Pinpoint the cell where the given text exists, returning its (x, y) midpoint coordinate. 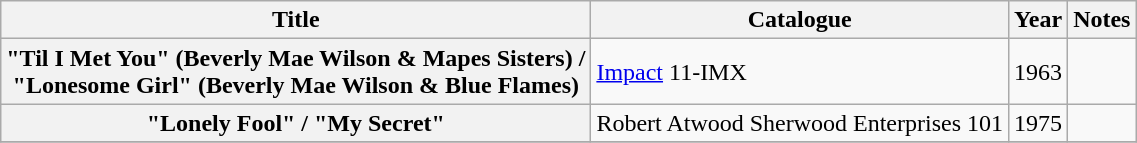
"Lonely Fool" / "My Secret" (296, 123)
Notes (1102, 20)
Catalogue (800, 20)
1963 (1038, 72)
Robert Atwood Sherwood Enterprises 101 (800, 123)
"Til I Met You" (Beverly Mae Wilson & Mapes Sisters) /"Lonesome Girl" (Beverly Mae Wilson & Blue Flames) (296, 72)
Impact 11-IMX (800, 72)
1975 (1038, 123)
Title (296, 20)
Year (1038, 20)
